Find where the given text appears and provide that cell's center as (X, Y) coordinate. 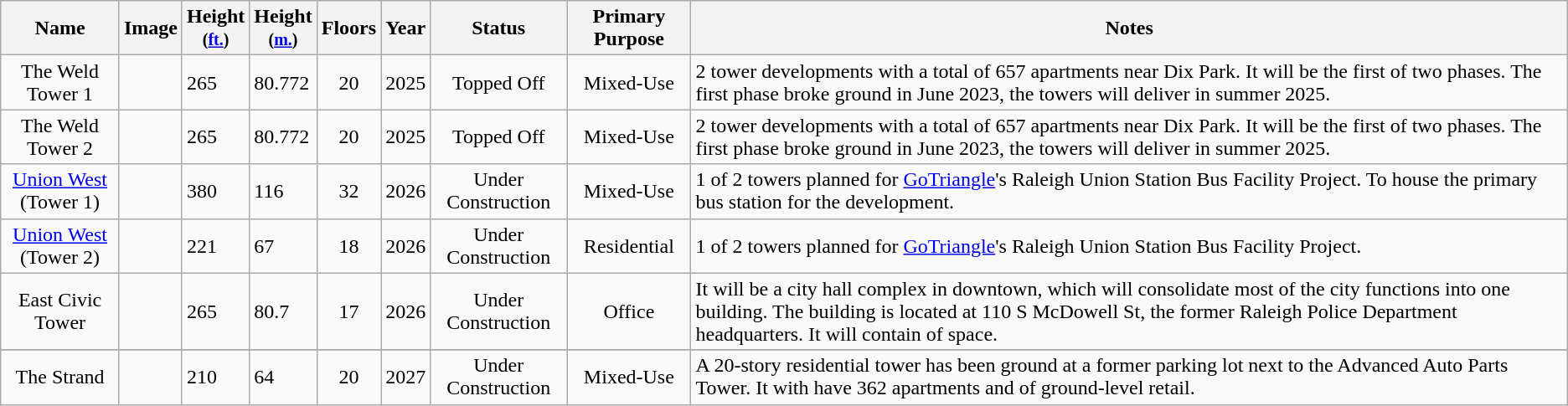
116 (283, 191)
Residential (629, 246)
Name (60, 28)
67 (283, 246)
Floors (348, 28)
32 (348, 191)
1 of 2 towers planned for GoTriangle's Raleigh Union Station Bus Facility Project. (1129, 246)
17 (348, 311)
380 (215, 191)
The Strand (60, 377)
Height(ft.) (215, 28)
1 of 2 towers planned for GoTriangle's Raleigh Union Station Bus Facility Project. To house the primary bus station for the development. (1129, 191)
Year (405, 28)
Height(m.) (283, 28)
18 (348, 246)
Notes (1129, 28)
Primary Purpose (629, 28)
East Civic Tower (60, 311)
Union West (Tower 1) (60, 191)
210 (215, 377)
The Weld Tower 2 (60, 137)
Status (499, 28)
Office (629, 311)
The Weld Tower 1 (60, 82)
Image (151, 28)
2027 (405, 377)
64 (283, 377)
80.7 (283, 311)
Union West (Tower 2) (60, 246)
221 (215, 246)
